Extract the [X, Y] coordinate from the center of the cell holding the provided text.  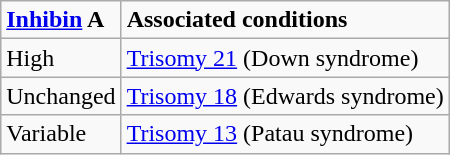
Inhibin A [61, 20]
Variable [61, 134]
Trisomy 18 (Edwards syndrome) [285, 96]
Associated conditions [285, 20]
Unchanged [61, 96]
Trisomy 13 (Patau syndrome) [285, 134]
High [61, 58]
Trisomy 21 (Down syndrome) [285, 58]
